Extract the (x, y) coordinate from the center of the cell holding the provided text.  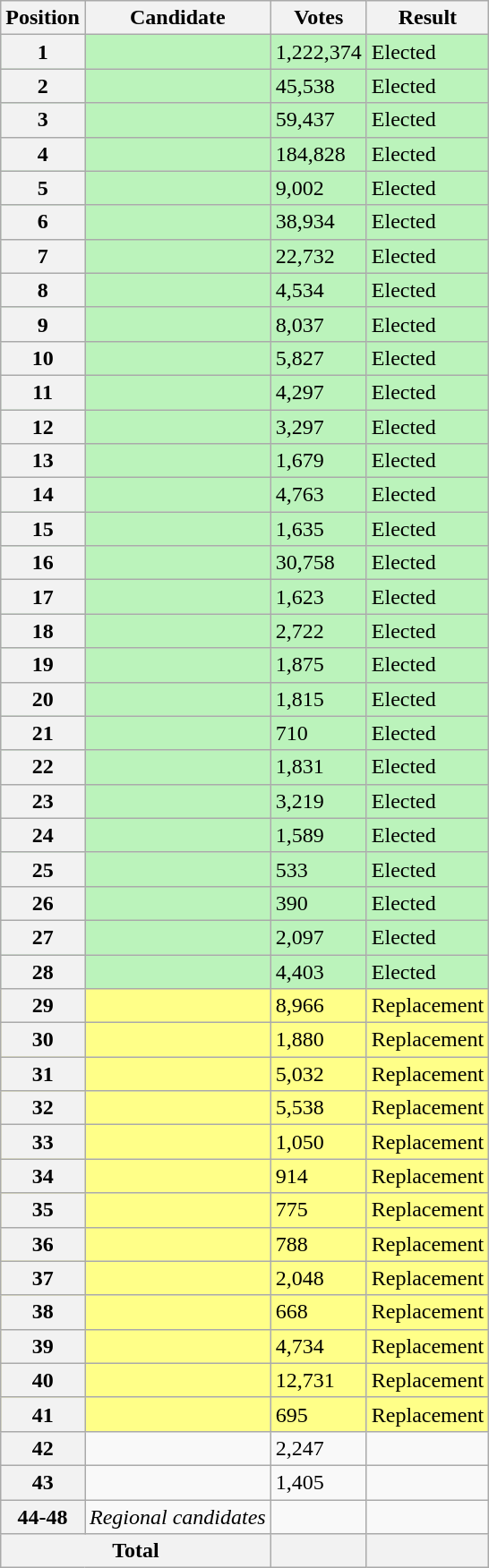
36 (43, 1244)
Votes (319, 18)
38 (43, 1312)
29 (43, 1006)
26 (43, 903)
Total (136, 1551)
43 (43, 1482)
Candidate (177, 18)
Regional candidates (177, 1517)
3,219 (319, 801)
2,048 (319, 1278)
8,966 (319, 1006)
Result (427, 18)
1,875 (319, 665)
31 (43, 1074)
2 (43, 86)
12 (43, 427)
2,722 (319, 631)
33 (43, 1142)
34 (43, 1176)
21 (43, 733)
1,831 (319, 767)
32 (43, 1108)
18 (43, 631)
1,050 (319, 1142)
4,763 (319, 495)
1,589 (319, 835)
11 (43, 392)
1,635 (319, 529)
2,247 (319, 1448)
710 (319, 733)
1,405 (319, 1482)
4,403 (319, 971)
1 (43, 52)
23 (43, 801)
30 (43, 1040)
668 (319, 1312)
12,731 (319, 1380)
14 (43, 495)
5,827 (319, 358)
1,815 (319, 699)
22,732 (319, 256)
37 (43, 1278)
7 (43, 256)
695 (319, 1414)
4,297 (319, 392)
28 (43, 971)
10 (43, 358)
4 (43, 154)
24 (43, 835)
38,934 (319, 222)
16 (43, 563)
1,880 (319, 1040)
9 (43, 324)
Position (43, 18)
44-48 (43, 1517)
4,534 (319, 290)
2,097 (319, 937)
30,758 (319, 563)
35 (43, 1210)
8,037 (319, 324)
390 (319, 903)
40 (43, 1380)
41 (43, 1414)
5,538 (319, 1108)
3 (43, 120)
3,297 (319, 427)
6 (43, 222)
59,437 (319, 120)
788 (319, 1244)
914 (319, 1176)
775 (319, 1210)
1,679 (319, 461)
27 (43, 937)
13 (43, 461)
19 (43, 665)
5,032 (319, 1074)
25 (43, 869)
8 (43, 290)
45,538 (319, 86)
4,734 (319, 1346)
42 (43, 1448)
17 (43, 597)
22 (43, 767)
9,002 (319, 188)
533 (319, 869)
20 (43, 699)
1,222,374 (319, 52)
5 (43, 188)
184,828 (319, 154)
15 (43, 529)
1,623 (319, 597)
39 (43, 1346)
